Determine the [X, Y] coordinate at the center of the cell enclosing the given text.  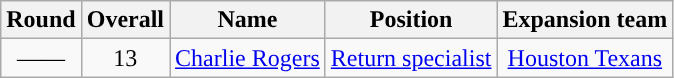
Round [41, 20]
Overall [125, 20]
13 [125, 58]
—— [41, 58]
Expansion team [585, 20]
Houston Texans [585, 58]
Charlie Rogers [248, 58]
Name [248, 20]
Return specialist [411, 58]
Position [411, 20]
